Scan for the cell matching the given text and deliver its [X, Y] coordinate at center. 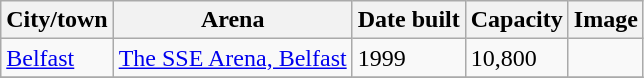
Belfast [57, 58]
Date built [408, 20]
1999 [408, 58]
Image [606, 20]
City/town [57, 20]
Capacity [516, 20]
The SSE Arena, Belfast [232, 58]
Arena [232, 20]
10,800 [516, 58]
